Identify which cell holds the provided text, then report its (x, y) central coordinate. 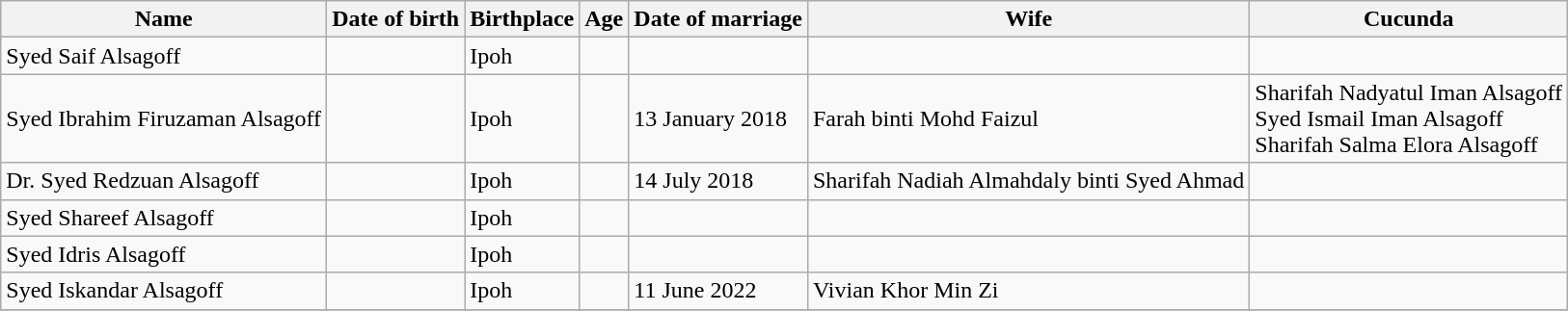
Date of marriage (718, 19)
Farah binti Mohd Faizul (1028, 118)
Sharifah Nadyatul Iman Alsagoff Syed Ismail Iman AlsagoffSharifah Salma Elora Alsagoff (1409, 118)
Syed Ibrahim Firuzaman Alsagoff (164, 118)
13 January 2018 (718, 118)
Cucunda (1409, 19)
Name (164, 19)
Dr. Syed Redzuan Alsagoff (164, 181)
Syed Idris Alsagoff (164, 254)
Syed Iskandar Alsagoff (164, 291)
Vivian Khor Min Zi (1028, 291)
Wife (1028, 19)
Sharifah Nadiah Almahdaly binti Syed Ahmad (1028, 181)
Birthplace (523, 19)
Age (604, 19)
Date of birth (395, 19)
Syed Shareef Alsagoff (164, 218)
Syed Saif Alsagoff (164, 56)
11 June 2022 (718, 291)
14 July 2018 (718, 181)
